Detect which cell encompasses the target text, then output its [X, Y] center coordinate. 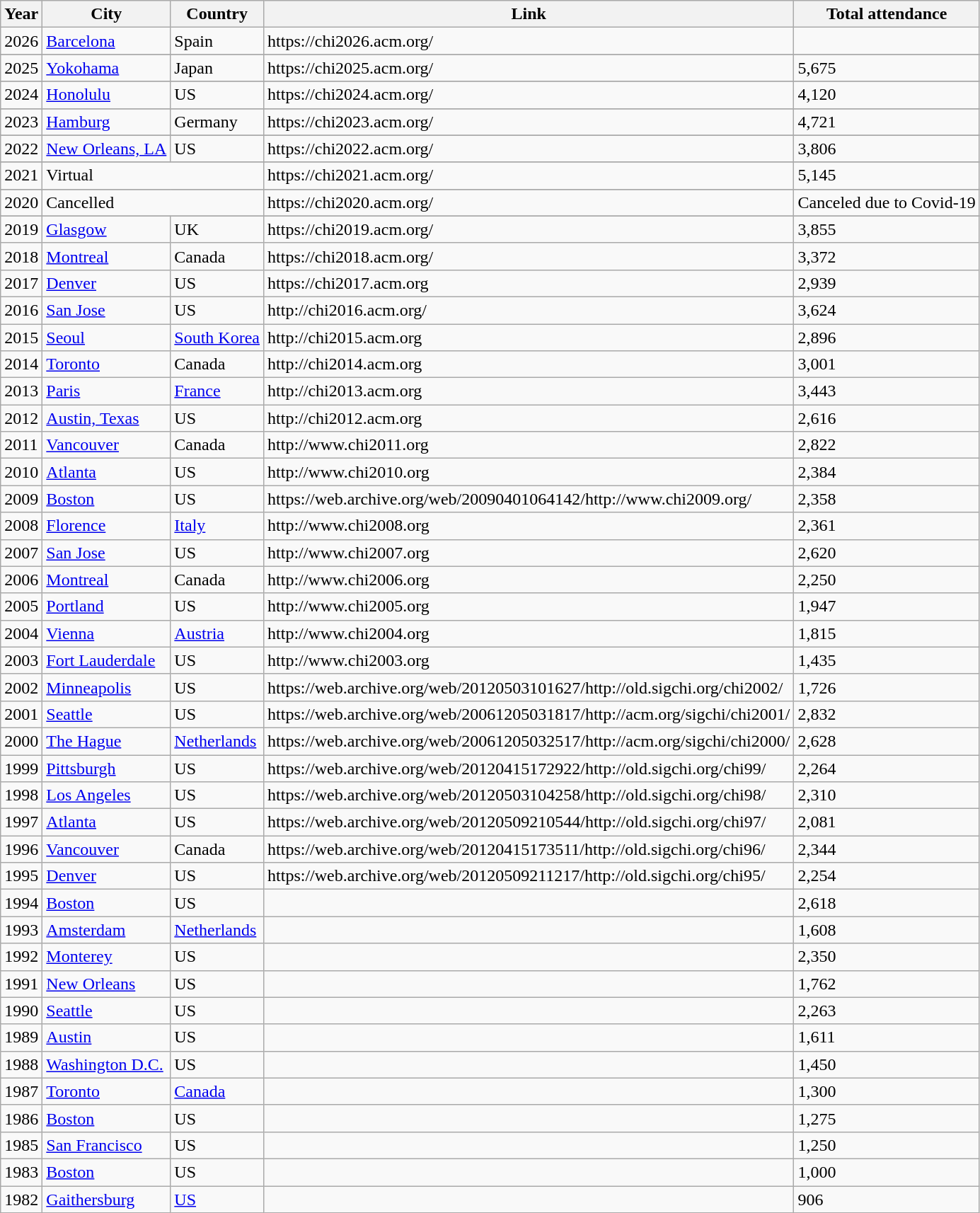
1989 [21, 1037]
1994 [21, 903]
1998 [21, 795]
Canceled due to Covid-19 [887, 202]
Washington D.C. [106, 1064]
1997 [21, 822]
2009 [21, 499]
UK [217, 229]
1,275 [887, 1118]
2019 [21, 229]
3,443 [887, 391]
2004 [21, 633]
Year [21, 14]
3,855 [887, 229]
Total attendance [887, 14]
City [106, 14]
https://chi2020.acm.org/ [529, 202]
1,611 [887, 1037]
1,947 [887, 606]
1991 [21, 984]
http://chi2016.acm.org/ [529, 310]
2,832 [887, 714]
906 [887, 1200]
https://web.archive.org/web/20120503104258/http://old.sigchi.org/chi98/ [529, 795]
2001 [21, 714]
Monterey [106, 957]
2025 [21, 68]
2,350 [887, 957]
Italy [217, 526]
Florence [106, 526]
2013 [21, 391]
Portland [106, 606]
1993 [21, 930]
2021 [21, 176]
http://chi2012.acm.org [529, 418]
1995 [21, 876]
South Korea [217, 338]
3,001 [887, 364]
2,620 [887, 553]
1,815 [887, 633]
Paris [106, 391]
New Orleans, LA [106, 149]
Fort Lauderdale [106, 660]
1986 [21, 1118]
2016 [21, 310]
Yokohama [106, 68]
https://chi2026.acm.org/ [529, 41]
https://chi2024.acm.org/ [529, 95]
1,726 [887, 687]
Japan [217, 68]
2026 [21, 41]
Minneapolis [106, 687]
2,344 [887, 849]
Seoul [106, 338]
1,250 [887, 1145]
Honolulu [106, 95]
3,624 [887, 310]
2011 [21, 445]
Spain [217, 41]
2020 [21, 202]
Cancelled [153, 202]
2022 [21, 149]
https://chi2018.acm.org/ [529, 256]
2000 [21, 741]
Hamburg [106, 122]
https://chi2022.acm.org/ [529, 149]
5,675 [887, 68]
1985 [21, 1145]
2,822 [887, 445]
1983 [21, 1172]
Austin [106, 1037]
https://web.archive.org/web/20120415173511/http://old.sigchi.org/chi96/ [529, 849]
https://chi2017.acm.org [529, 283]
2003 [21, 660]
Austria [217, 633]
http://www.chi2006.org [529, 580]
1,000 [887, 1172]
https://web.archive.org/web/20061205031817/http://acm.org/sigchi/chi2001/ [529, 714]
4,120 [887, 95]
2024 [21, 95]
2002 [21, 687]
http://chi2013.acm.org [529, 391]
http://www.chi2005.org [529, 606]
https://chi2025.acm.org/ [529, 68]
San Francisco [106, 1145]
1996 [21, 849]
The Hague [106, 741]
https://web.archive.org/web/20120509211217/http://old.sigchi.org/chi95/ [529, 876]
Virtual [153, 176]
http://chi2015.acm.org [529, 338]
Pittsburgh [106, 768]
2,358 [887, 499]
2008 [21, 526]
2005 [21, 606]
http://www.chi2010.org [529, 472]
1988 [21, 1064]
2,081 [887, 822]
https://chi2023.acm.org/ [529, 122]
2006 [21, 580]
https://web.archive.org/web/20120509210544/http://old.sigchi.org/chi97/ [529, 822]
2015 [21, 338]
http://chi2014.acm.org [529, 364]
http://www.chi2003.org [529, 660]
1987 [21, 1091]
1992 [21, 957]
2014 [21, 364]
1,608 [887, 930]
http://www.chi2007.org [529, 553]
http://www.chi2011.org [529, 445]
1,762 [887, 984]
1,300 [887, 1091]
1982 [21, 1200]
Gaithersburg [106, 1200]
3,372 [887, 256]
2,896 [887, 338]
Barcelona [106, 41]
Austin, Texas [106, 418]
4,721 [887, 122]
2,618 [887, 903]
Country [217, 14]
Los Angeles [106, 795]
Vienna [106, 633]
New Orleans [106, 984]
2023 [21, 122]
https://web.archive.org/web/20120415172922/http://old.sigchi.org/chi99/ [529, 768]
2,310 [887, 795]
https://chi2021.acm.org/ [529, 176]
2010 [21, 472]
2018 [21, 256]
http://www.chi2004.org [529, 633]
2,254 [887, 876]
2,628 [887, 741]
1990 [21, 1011]
2017 [21, 283]
2,263 [887, 1011]
2,264 [887, 768]
1999 [21, 768]
2,250 [887, 580]
2,939 [887, 283]
1,450 [887, 1064]
2,616 [887, 418]
Germany [217, 122]
http://www.chi2008.org [529, 526]
https://web.archive.org/web/20120503101627/http://old.sigchi.org/chi2002/ [529, 687]
5,145 [887, 176]
France [217, 391]
Link [529, 14]
Amsterdam [106, 930]
2007 [21, 553]
2012 [21, 418]
2,361 [887, 526]
https://web.archive.org/web/20090401064142/http://www.chi2009.org/ [529, 499]
Glasgow [106, 229]
2,384 [887, 472]
1,435 [887, 660]
https://chi2019.acm.org/ [529, 229]
3,806 [887, 149]
https://web.archive.org/web/20061205032517/http://acm.org/sigchi/chi2000/ [529, 741]
